Extract the (x, y) coordinate from the center of the cell holding the provided text.  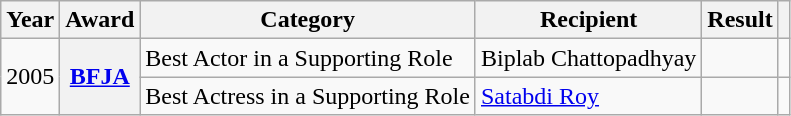
2005 (30, 77)
Category (308, 20)
BFJA (100, 77)
Year (30, 20)
Result (740, 20)
Satabdi Roy (588, 96)
Award (100, 20)
Recipient (588, 20)
Best Actress in a Supporting Role (308, 96)
Biplab Chattopadhyay (588, 58)
Best Actor in a Supporting Role (308, 58)
